Pinpoint the cell where the given text exists, returning its (X, Y) midpoint coordinate. 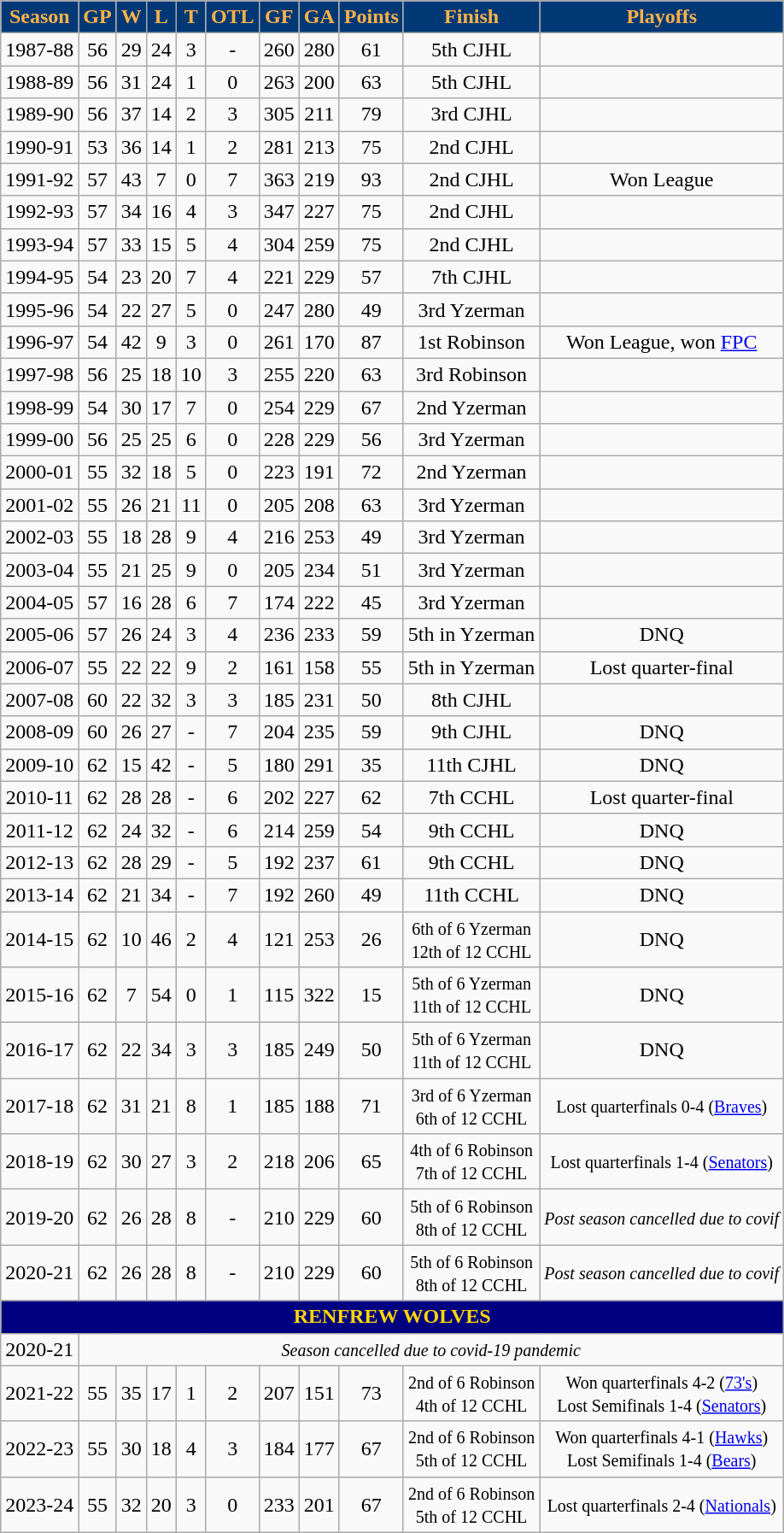
207 (278, 1393)
218 (278, 1162)
1998-99 (39, 408)
8th CJHL (471, 700)
2014-15 (39, 938)
53 (97, 147)
2016-17 (39, 1051)
2011-12 (39, 830)
2015-16 (39, 995)
202 (278, 797)
Finish (471, 17)
204 (278, 732)
2012-13 (39, 862)
Season (39, 17)
191 (319, 473)
Won quarterfinals 4-1 (Hawks)Lost Semifinals 1-4 (Bears) (662, 1449)
1999-00 (39, 440)
263 (278, 82)
305 (278, 115)
322 (319, 995)
2006-07 (39, 667)
2002-03 (39, 537)
51 (371, 570)
174 (278, 602)
Lost quarterfinals 1-4 (Senators) (662, 1162)
249 (319, 1051)
2008-09 (39, 732)
237 (319, 862)
11th CJHL (471, 765)
Season cancelled due to covid-19 pandemic (431, 1349)
2001-02 (39, 505)
1995-96 (39, 309)
65 (371, 1162)
1992-93 (39, 212)
OTL (232, 17)
Lost quarterfinals 2-4 (Nationals) (662, 1504)
87 (371, 342)
254 (278, 408)
GA (319, 17)
208 (319, 505)
180 (278, 765)
23 (132, 277)
1st Robinson (471, 342)
291 (319, 765)
1990-91 (39, 147)
228 (278, 440)
2003-04 (39, 570)
161 (278, 667)
261 (278, 342)
1996-97 (39, 342)
235 (319, 732)
158 (319, 667)
200 (319, 82)
9th CJHL (471, 732)
1993-94 (39, 244)
11 (191, 505)
GP (97, 17)
2023-24 (39, 1504)
220 (319, 374)
201 (319, 1504)
2010-11 (39, 797)
184 (278, 1449)
33 (132, 244)
2000-01 (39, 473)
Won League, won FPC (662, 342)
231 (319, 700)
177 (319, 1449)
188 (319, 1106)
281 (278, 147)
7th CCHL (471, 797)
11th CCHL (471, 895)
3rd Robinson (471, 374)
221 (278, 277)
43 (132, 179)
304 (278, 244)
3rd of 6 Yzerman6th of 12 CCHL (471, 1106)
2022-23 (39, 1449)
234 (319, 570)
4th of 6 Robinson7th of 12 CCHL (471, 1162)
93 (371, 179)
213 (319, 147)
216 (278, 537)
236 (278, 635)
206 (319, 1162)
255 (278, 374)
1989-90 (39, 115)
Points (371, 17)
Won quarterfinals 4-2 (73's)Lost Semifinals 1-4 (Senators) (662, 1393)
2007-08 (39, 700)
363 (278, 179)
214 (278, 830)
2018-19 (39, 1162)
73 (371, 1393)
Lost quarterfinals 0-4 (Braves) (662, 1106)
115 (278, 995)
2009-10 (39, 765)
347 (278, 212)
219 (319, 179)
151 (319, 1393)
2004-05 (39, 602)
L (161, 17)
7th CJHL (471, 277)
79 (371, 115)
2019-20 (39, 1217)
2nd of 6 Robinson4th of 12 CCHL (471, 1393)
45 (371, 602)
170 (319, 342)
1997-98 (39, 374)
121 (278, 938)
72 (371, 473)
2005-06 (39, 635)
2013-14 (39, 895)
W (132, 17)
2021-22 (39, 1393)
223 (278, 473)
1994-95 (39, 277)
46 (161, 938)
GF (278, 17)
Won League (662, 179)
2017-18 (39, 1106)
211 (319, 115)
222 (319, 602)
RENFREW WOLVES (393, 1317)
36 (132, 147)
247 (278, 309)
3rd CJHL (471, 115)
1987-88 (39, 50)
37 (132, 115)
71 (371, 1106)
T (191, 17)
6th of 6 Yzerman12th of 12 CCHL (471, 938)
1988-89 (39, 82)
1991-92 (39, 179)
Playoffs (662, 17)
